Identify which cell holds the provided text, then report its [X, Y] central coordinate. 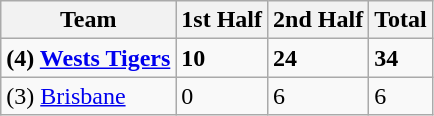
Total [401, 20]
Team [88, 20]
(3) Brisbane [88, 96]
34 [401, 58]
24 [318, 58]
10 [222, 58]
(4) Wests Tigers [88, 58]
1st Half [222, 20]
2nd Half [318, 20]
0 [222, 96]
